Search for the cell housing the specified text and yield its [X, Y] center coordinate. 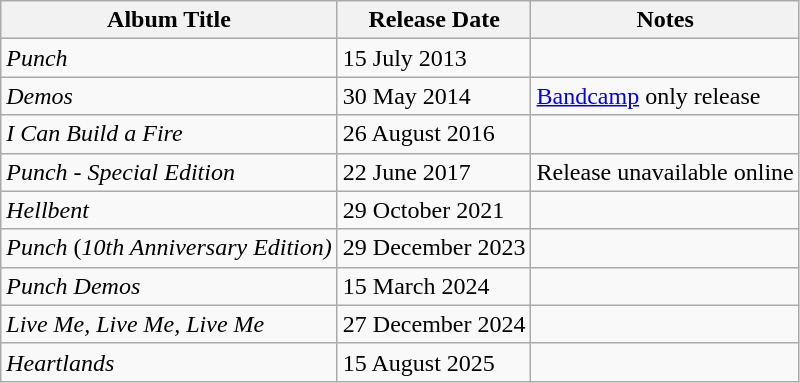
Demos [170, 96]
Bandcamp only release [665, 96]
I Can Build a Fire [170, 134]
Release unavailable online [665, 172]
30 May 2014 [434, 96]
Hellbent [170, 210]
22 June 2017 [434, 172]
27 December 2024 [434, 324]
29 October 2021 [434, 210]
Punch (10th Anniversary Edition) [170, 248]
Punch [170, 58]
Album Title [170, 20]
Punch - Special Edition [170, 172]
Heartlands [170, 362]
Release Date [434, 20]
Live Me, Live Me, Live Me [170, 324]
Notes [665, 20]
29 December 2023 [434, 248]
26 August 2016 [434, 134]
15 August 2025 [434, 362]
15 March 2024 [434, 286]
15 July 2013 [434, 58]
Punch Demos [170, 286]
